Identify which cell holds the provided text, then report its [x, y] central coordinate. 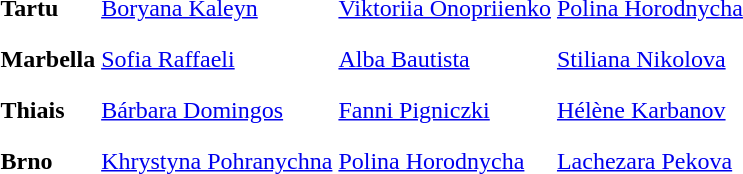
Alba Bautista [445, 59]
Bárbara Domingos [217, 110]
Sofia Raffaeli [217, 59]
Fanni Pigniczki [445, 110]
